Scan for the cell matching the given text and deliver its [x, y] coordinate at center. 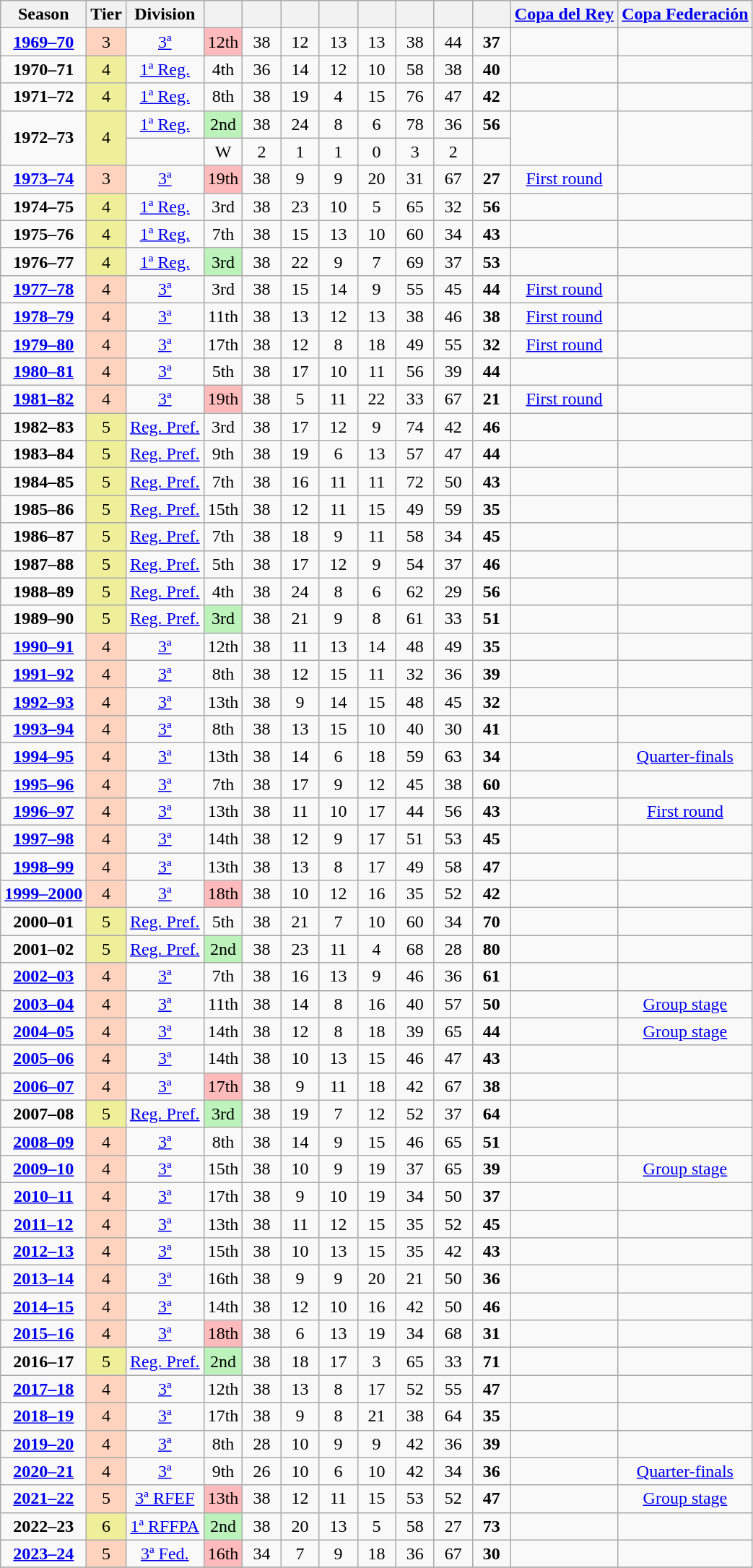
1992–93 [43, 701]
78 [414, 124]
2016–17 [43, 1361]
1ª RFFPA [165, 1526]
2015–16 [43, 1334]
69 [414, 261]
74 [414, 427]
Copa del Rey [564, 14]
1983–84 [43, 454]
Division [165, 14]
2009–10 [43, 1169]
Tier [107, 14]
2011–12 [43, 1224]
1976–77 [43, 261]
2006–07 [43, 1086]
1996–97 [43, 812]
2005–06 [43, 1059]
62 [414, 592]
2002–03 [43, 976]
2003–04 [43, 1004]
1987–88 [43, 564]
1998–99 [43, 867]
1978–79 [43, 316]
1993–94 [43, 729]
1969–70 [43, 42]
2000–01 [43, 922]
73 [491, 1526]
1986–87 [43, 537]
2021–22 [43, 1499]
2007–08 [43, 1114]
1973–74 [43, 179]
2013–14 [43, 1279]
W [223, 152]
2019–20 [43, 1444]
1984–85 [43, 482]
1994–95 [43, 756]
1991–92 [43, 674]
2020–21 [43, 1471]
2008–09 [43, 1141]
63 [453, 756]
1999–2000 [43, 894]
2010–11 [43, 1196]
1972–73 [43, 138]
54 [414, 564]
1971–72 [43, 97]
2014–15 [43, 1307]
1980–81 [43, 372]
2018–19 [43, 1416]
1982–83 [43, 427]
26 [261, 1471]
2012–13 [43, 1252]
2001–02 [43, 949]
2022–23 [43, 1526]
1997–98 [43, 839]
1995–96 [43, 784]
Copa Federación [685, 14]
1988–89 [43, 592]
2004–05 [43, 1031]
2023–24 [43, 1554]
80 [491, 949]
1990–91 [43, 646]
1974–75 [43, 207]
1979–80 [43, 345]
41 [491, 729]
1975–76 [43, 234]
72 [414, 482]
Season [43, 14]
1981–82 [43, 399]
71 [491, 1361]
1985–86 [43, 509]
3ª Fed. [165, 1554]
1977–78 [43, 289]
76 [414, 97]
70 [491, 922]
1989–90 [43, 619]
2017–18 [43, 1389]
3ª RFEF [165, 1499]
0 [377, 152]
1970–71 [43, 69]
29 [453, 592]
